Scan for the cell matching the given text and deliver its [X, Y] coordinate at center. 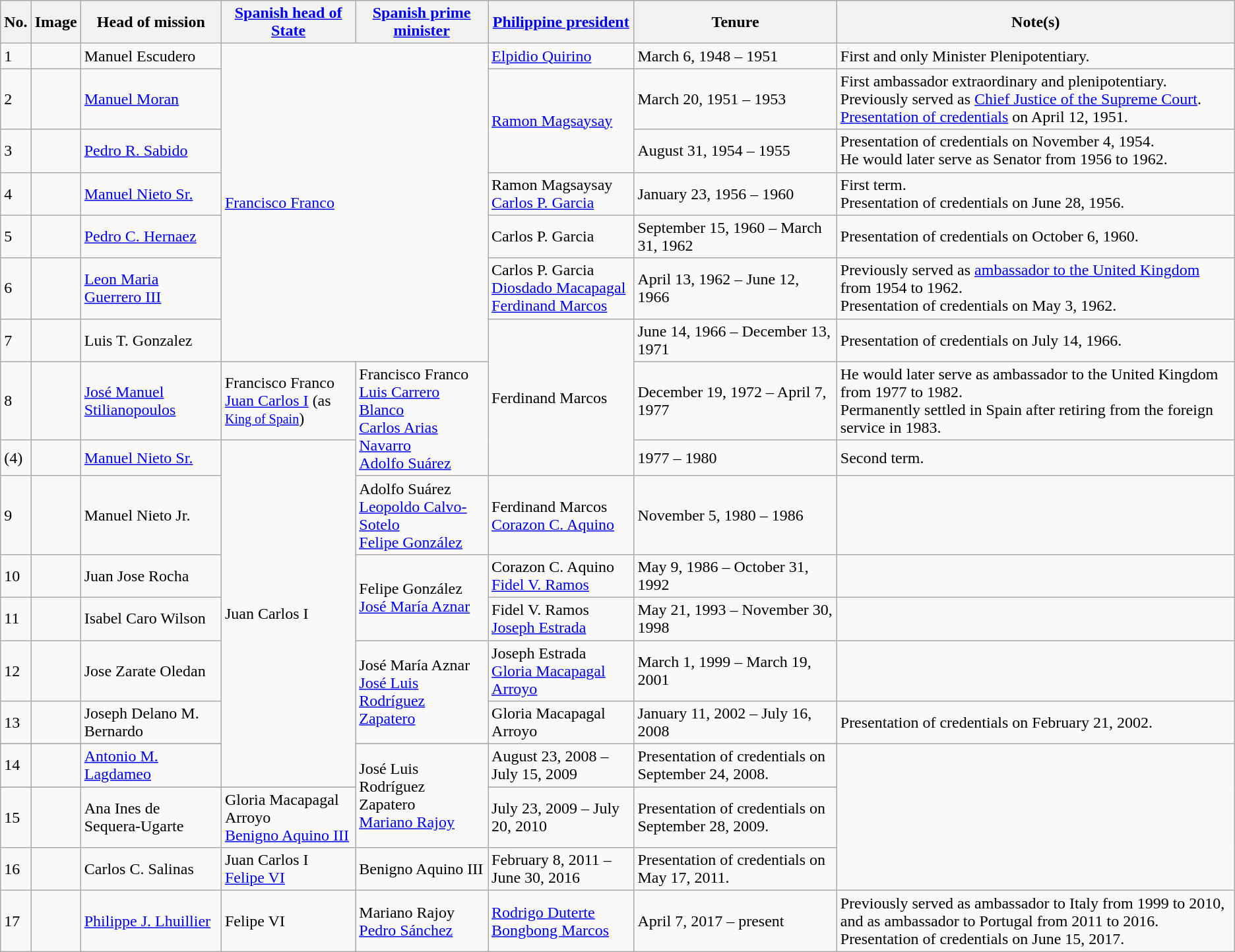
Carlos C. Salinas [150, 870]
April 7, 2017 – present [735, 921]
Ferdinand MarcosCorazon C. Aquino [561, 515]
Leon Maria Guerrero III [150, 288]
Philippe J. Lhuillier [150, 921]
Elpidio Quirino [561, 56]
14 [16, 765]
April 13, 1962 – June 12, 1966 [735, 288]
8 [16, 401]
7 [16, 340]
March 20, 1951 – 1953 [735, 99]
10 [16, 575]
11 [16, 619]
Francisco FrancoJuan Carlos I (as King of Spain) [288, 401]
Presentation of credentials on May 17, 2011. [735, 870]
Francisco FrancoLuis Carrero BlancoCarlos Arias NavarroAdolfo Suárez [422, 418]
June 14, 1966 – December 13, 1971 [735, 340]
February 8, 2011 – June 30, 2016 [561, 870]
Felipe GonzálezJosé María Aznar [422, 597]
José Manuel Stilianopoulos [150, 401]
1 [16, 56]
Ramon Magsaysay [561, 120]
Ramon MagsaysayCarlos P. Garcia [561, 194]
Gloria Macapagal ArroyoBenigno Aquino III [288, 817]
Benigno Aquino III [422, 870]
Presentation of credentials on October 6, 1960. [1036, 236]
2 [16, 99]
Spanish head of State [288, 22]
Luis T. Gonzalez [150, 340]
September 15, 1960 – March 31, 1962 [735, 236]
Manuel Nieto Jr. [150, 515]
15 [16, 817]
Ferdinand Marcos [561, 397]
Second term. [1036, 458]
Pedro C. Hernaez [150, 236]
4 [16, 194]
Antonio M. Lagdameo [150, 765]
3 [16, 150]
Isabel Caro Wilson [150, 619]
December 19, 1972 – April 7, 1977 [735, 401]
March 1, 1999 – March 19, 2001 [735, 670]
Manuel Moran [150, 99]
17 [16, 921]
Ana Ines de Sequera-Ugarte [150, 817]
13 [16, 723]
First and only Minister Plenipotentiary. [1036, 56]
Image [55, 22]
August 31, 1954 – 1955 [735, 150]
First term.Presentation of credentials on June 28, 1956. [1036, 194]
Presentation of credentials on July 14, 1966. [1036, 340]
Felipe VI [288, 921]
Presentation of credentials on November 4, 1954.He would later serve as Senator from 1956 to 1962. [1036, 150]
Francisco Franco [354, 203]
Jose Zarate Oledan [150, 670]
August 23, 2008 – July 15, 2009 [561, 765]
16 [16, 870]
José María AznarJosé Luis Rodríguez Zapatero [422, 691]
Juan Carlos I [288, 614]
January 23, 1956 – 1960 [735, 194]
May 9, 1986 – October 31, 1992 [735, 575]
Presentation of credentials on September 28, 2009. [735, 817]
July 23, 2009 – July 20, 2010 [561, 817]
Presentation of credentials on September 24, 2008. [735, 765]
6 [16, 288]
Previously served as ambassador to the United Kingdom from 1954 to 1962.Presentation of credentials on May 3, 1962. [1036, 288]
May 21, 1993 – November 30, 1998 [735, 619]
1977 – 1980 [735, 458]
5 [16, 236]
12 [16, 670]
Joseph EstradaGloria Macapagal Arroyo [561, 670]
Juan Jose Rocha [150, 575]
January 11, 2002 – July 16, 2008 [735, 723]
Philippine president [561, 22]
Note(s) [1036, 22]
March 6, 1948 – 1951 [735, 56]
Tenure [735, 22]
Adolfo SuárezLeopoldo Calvo-SoteloFelipe González [422, 515]
Joseph Delano M. Bernardo [150, 723]
José Luis Rodríguez ZapateroMariano Rajoy [422, 796]
Head of mission [150, 22]
Mariano RajoyPedro Sánchez [422, 921]
Carlos P. GarciaDiosdado MacapagalFerdinand Marcos [561, 288]
Manuel Escudero [150, 56]
(4) [16, 458]
Presentation of credentials on February 21, 2002. [1036, 723]
Fidel V. RamosJoseph Estrada [561, 619]
No. [16, 22]
Juan Carlos IFelipe VI [288, 870]
Pedro R. Sabido [150, 150]
9 [16, 515]
November 5, 1980 – 1986 [735, 515]
Spanish prime minister [422, 22]
Carlos P. Garcia [561, 236]
Corazon C. AquinoFidel V. Ramos [561, 575]
Rodrigo DuterteBongbong Marcos [561, 921]
Gloria Macapagal Arroyo [561, 723]
